Extract the (x, y) coordinate from the center of the cell holding the provided text.  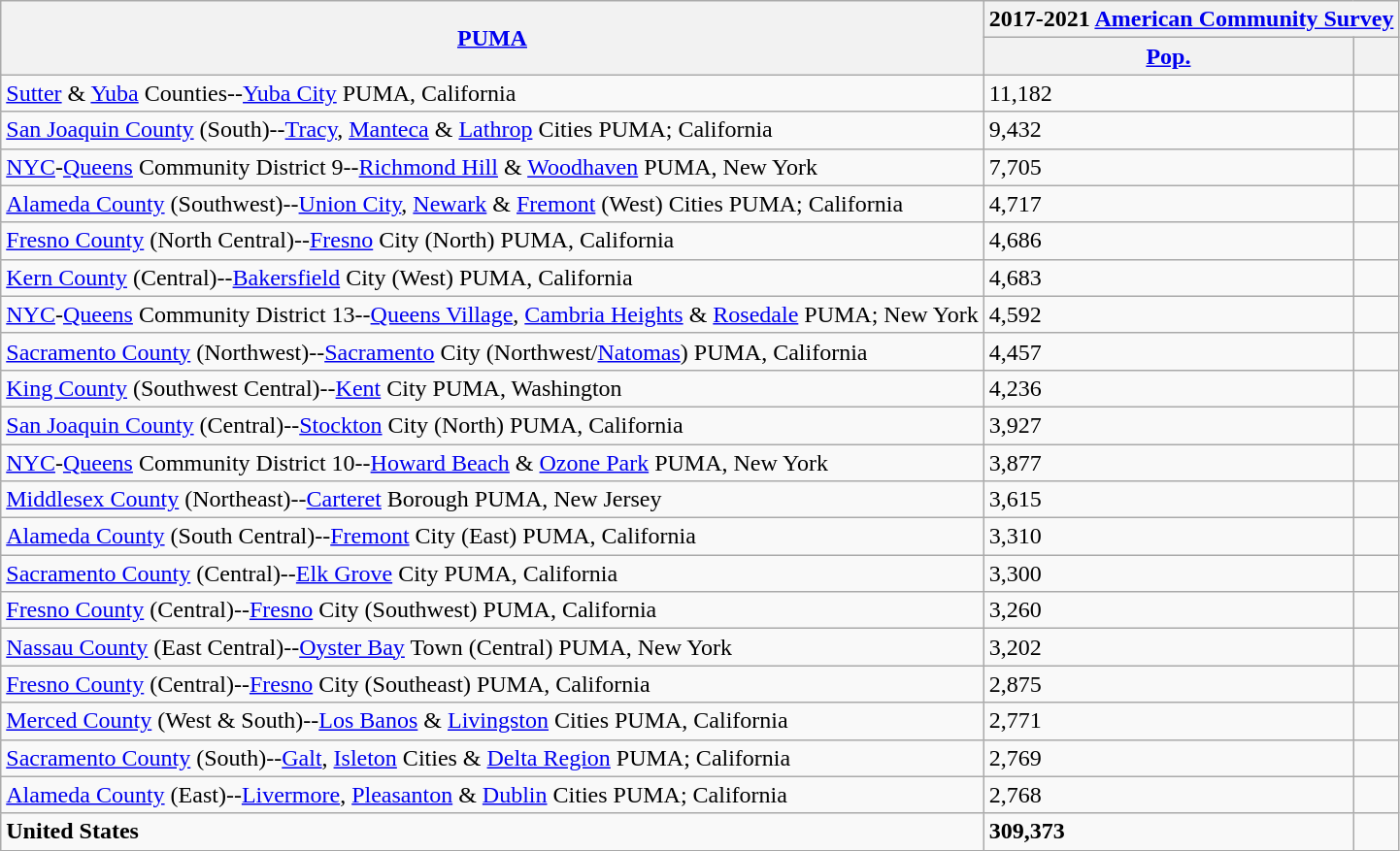
3,877 (1168, 463)
San Joaquin County (South)--Tracy, Manteca & Lathrop Cities PUMA; California (492, 130)
4,236 (1168, 388)
3,260 (1168, 610)
4,717 (1168, 204)
3,927 (1168, 425)
King County (Southwest Central)--Kent City PUMA, Washington (492, 388)
Sacramento County (Northwest)--Sacramento City (Northwest/Natomas) PUMA, California (492, 351)
9,432 (1168, 130)
Alameda County (East)--Livermore, Pleasanton & Dublin Cities PUMA; California (492, 795)
San Joaquin County (Central)--Stockton City (North) PUMA, California (492, 425)
2,875 (1168, 684)
Sacramento County (Central)--Elk Grove City PUMA, California (492, 573)
11,182 (1168, 93)
2,769 (1168, 758)
4,457 (1168, 351)
Merced County (West & South)--Los Banos & Livingston Cities PUMA, California (492, 721)
NYC-Queens Community District 10--Howard Beach & Ozone Park PUMA, New York (492, 463)
3,310 (1168, 537)
Alameda County (South Central)--Fremont City (East) PUMA, California (492, 537)
Sacramento County (South)--Galt, Isleton Cities & Delta Region PUMA; California (492, 758)
4,686 (1168, 241)
Pop. (1168, 56)
NYC-Queens Community District 13--Queens Village, Cambria Heights & Rosedale PUMA; New York (492, 314)
Sutter & Yuba Counties--Yuba City PUMA, California (492, 93)
NYC-Queens Community District 9--Richmond Hill & Woodhaven PUMA, New York (492, 167)
4,592 (1168, 314)
2017-2021 American Community Survey (1191, 19)
Middlesex County (Northeast)--Carteret Borough PUMA, New Jersey (492, 500)
7,705 (1168, 167)
United States (492, 832)
Alameda County (Southwest)--Union City, Newark & Fremont (West) Cities PUMA; California (492, 204)
3,300 (1168, 573)
3,615 (1168, 500)
2,768 (1168, 795)
Fresno County (North Central)--Fresno City (North) PUMA, California (492, 241)
309,373 (1168, 832)
PUMA (492, 38)
Fresno County (Central)--Fresno City (Southeast) PUMA, California (492, 684)
Nassau County (East Central)--Oyster Bay Town (Central) PUMA, New York (492, 647)
2,771 (1168, 721)
3,202 (1168, 647)
4,683 (1168, 278)
Kern County (Central)--Bakersfield City (West) PUMA, California (492, 278)
Fresno County (Central)--Fresno City (Southwest) PUMA, California (492, 610)
